Return (X, Y) of the center of cell containing provided text 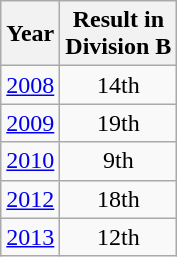
2008 (30, 85)
2013 (30, 237)
18th (118, 199)
9th (118, 161)
14th (118, 85)
2010 (30, 161)
12th (118, 237)
2009 (30, 123)
Result inDivision B (118, 34)
19th (118, 123)
2012 (30, 199)
Year (30, 34)
